Capture the cell that displays the provided text and extract its [x, y] central coordinate. 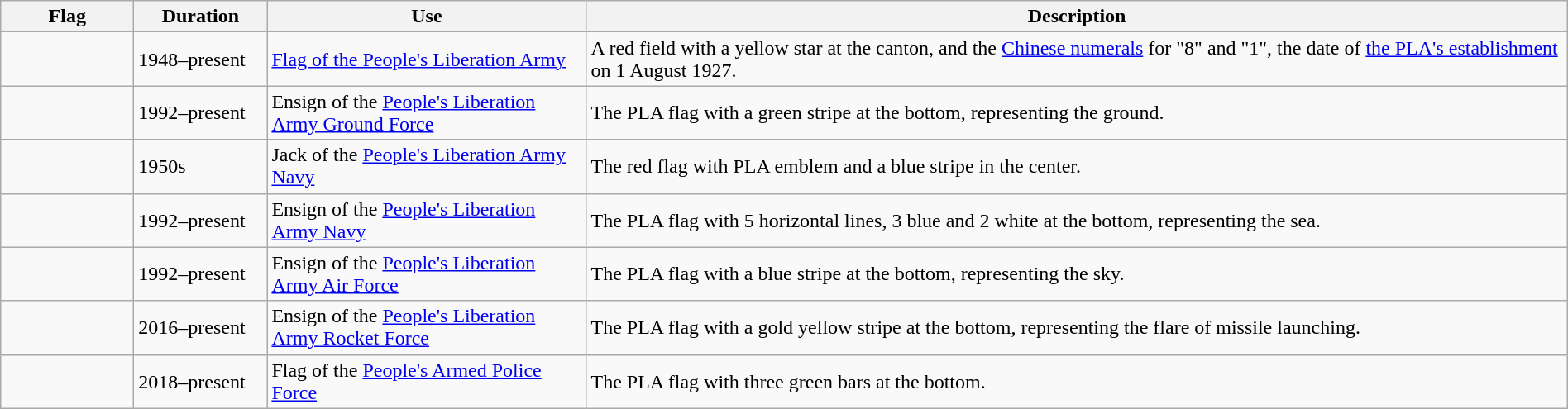
A red field with a yellow star at the canton, and the Chinese numerals for "8" and "1", the date of the PLA's establishment on 1 August 1927. [1077, 59]
The PLA flag with 5 horizontal lines, 3 blue and 2 white at the bottom, representing the sea. [1077, 220]
1948–present [200, 59]
The PLA flag with a green stripe at the bottom, representing the ground. [1077, 112]
The PLA flag with three green bars at the bottom. [1077, 382]
Flag of the People's Armed Police Force [427, 382]
The PLA flag with a gold yellow stripe at the bottom, representing the flare of missile launching. [1077, 327]
Jack of the People's Liberation Army Navy [427, 167]
2016–present [200, 327]
The red flag with PLA emblem and a blue stripe in the center. [1077, 167]
Ensign of the People's Liberation Army Air Force [427, 274]
Ensign of the People's Liberation Army Rocket Force [427, 327]
Description [1077, 17]
2018–present [200, 382]
Flag of the People's Liberation Army [427, 59]
Ensign of the People's Liberation Army Navy [427, 220]
Use [427, 17]
1950s [200, 167]
Duration [200, 17]
The PLA flag with a blue stripe at the bottom, representing the sky. [1077, 274]
Flag [68, 17]
Ensign of the People's Liberation Army Ground Force [427, 112]
